Extract the (X, Y) coordinate from the center of the cell holding the provided text.  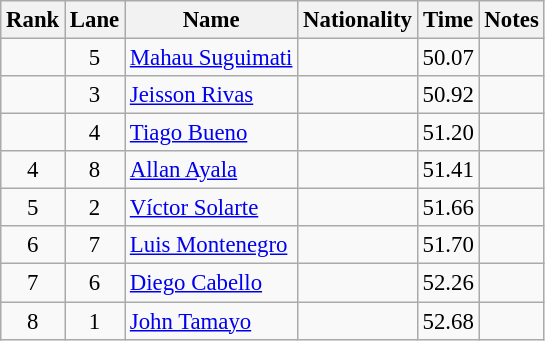
John Tamayo (212, 321)
50.07 (448, 58)
Lane (95, 20)
Name (212, 20)
Jeisson Rivas (212, 95)
51.70 (448, 245)
1 (95, 321)
51.41 (448, 170)
52.26 (448, 283)
Mahau Suguimati (212, 58)
Time (448, 20)
Víctor Solarte (212, 208)
50.92 (448, 95)
Diego Cabello (212, 283)
3 (95, 95)
51.66 (448, 208)
2 (95, 208)
Tiago Bueno (212, 133)
Rank (33, 20)
Allan Ayala (212, 170)
Notes (512, 20)
Nationality (358, 20)
Luis Montenegro (212, 245)
52.68 (448, 321)
51.20 (448, 133)
